Capture the cell that displays the provided text and extract its (x, y) central coordinate. 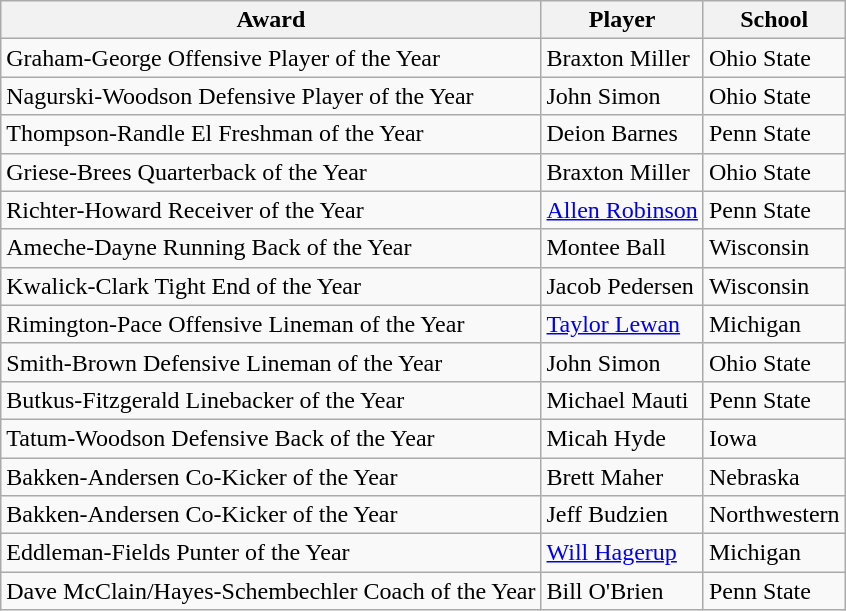
Tatum-Woodson Defensive Back of the Year (271, 438)
Taylor Lewan (622, 324)
Smith-Brown Defensive Lineman of the Year (271, 362)
Will Hagerup (622, 553)
Butkus-Fitzgerald Linebacker of the Year (271, 400)
Jacob Pedersen (622, 286)
Graham-George Offensive Player of the Year (271, 58)
Allen Robinson (622, 210)
Montee Ball (622, 248)
Iowa (774, 438)
Bill O'Brien (622, 591)
Richter-Howard Receiver of the Year (271, 210)
Kwalick-Clark Tight End of the Year (271, 286)
Jeff Budzien (622, 515)
Dave McClain/Hayes-Schembechler Coach of the Year (271, 591)
Thompson-Randle El Freshman of the Year (271, 134)
Rimington-Pace Offensive Lineman of the Year (271, 324)
Player (622, 20)
Nagurski-Woodson Defensive Player of the Year (271, 96)
Eddleman-Fields Punter of the Year (271, 553)
Micah Hyde (622, 438)
Griese-Brees Quarterback of the Year (271, 172)
Michael Mauti (622, 400)
School (774, 20)
Brett Maher (622, 477)
Deion Barnes (622, 134)
Award (271, 20)
Northwestern (774, 515)
Ameche-Dayne Running Back of the Year (271, 248)
Nebraska (774, 477)
